Locate the cell with the specified text and output its [X, Y] center coordinate. 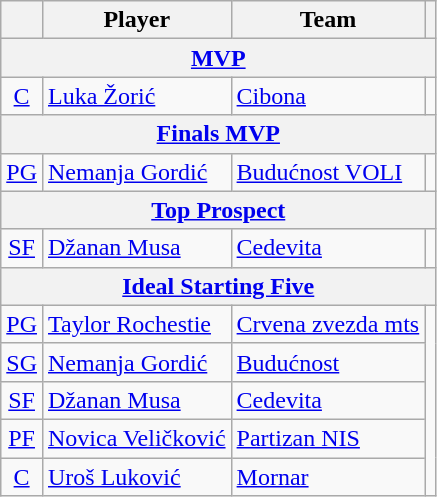
Crvena zvezda mts [328, 324]
Budućnost [328, 362]
Mornar [328, 477]
Taylor Rochestie [136, 324]
MVP [218, 58]
Ideal Starting Five [218, 286]
Partizan NIS [328, 438]
PF [22, 438]
Finals MVP [218, 134]
Top Prospect [218, 210]
Cibona [328, 96]
Novica Veličković [136, 438]
Team [328, 20]
SG [22, 362]
Budućnost VOLI [328, 172]
Uroš Luković [136, 477]
Player [136, 20]
Luka Žorić [136, 96]
